Output the (X, Y) coordinate of the center of the cell containing the given text.  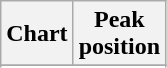
Chart (37, 34)
Peakposition (119, 34)
